Search for the cell housing the specified text and yield its (X, Y) center coordinate. 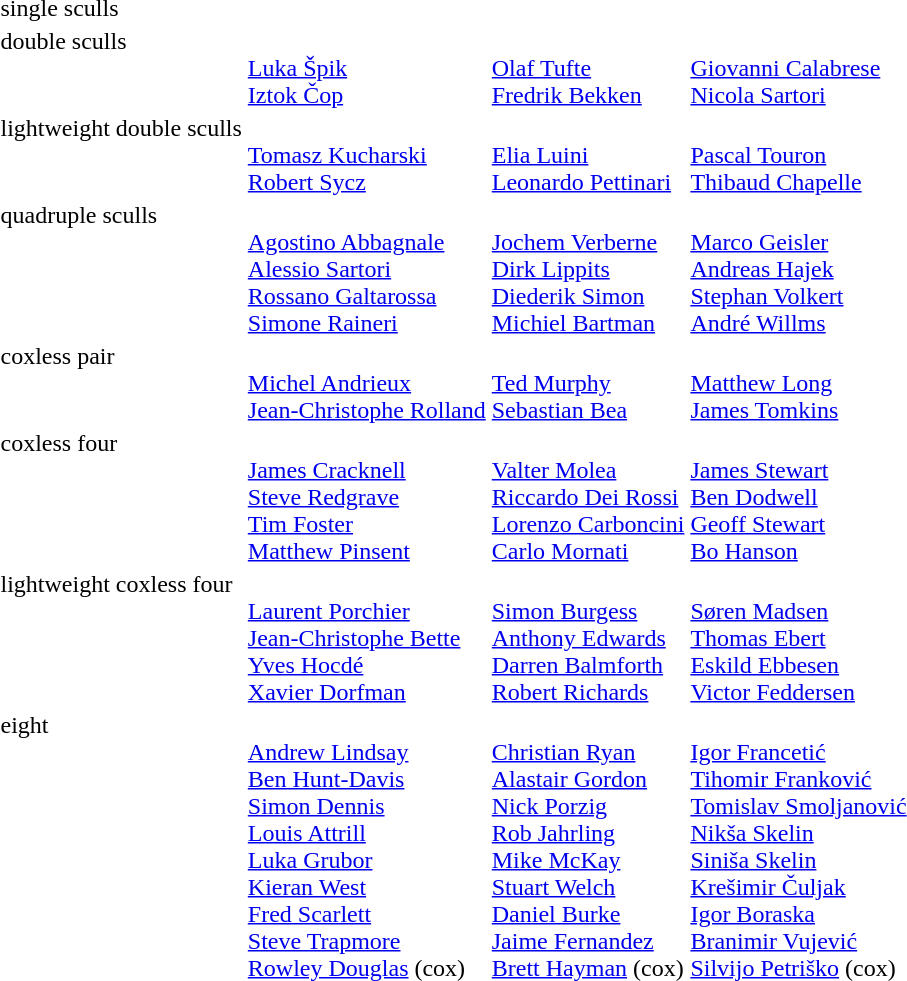
Agostino AbbagnaleAlessio SartoriRossano GaltarossaSimone Raineri (366, 269)
James CracknellSteve RedgraveTim FosterMatthew Pinsent (366, 497)
Michel AndrieuxJean-Christophe Rolland (366, 383)
Ted MurphySebastian Bea (588, 383)
Simon BurgessAnthony EdwardsDarren BalmforthRobert Richards (588, 638)
Valter MoleaRiccardo Dei RossiLorenzo CarbonciniCarlo Mornati (588, 497)
Luka ŠpikIztok Čop (366, 68)
Elia LuiniLeonardo Pettinari (588, 155)
Tomasz KucharskiRobert Sycz (366, 155)
Jochem VerberneDirk LippitsDiederik SimonMichiel Bartman (588, 269)
Laurent PorchierJean-Christophe BetteYves HocdéXavier Dorfman (366, 638)
Olaf TufteFredrik Bekken (588, 68)
